Locate the cell with the specified text and output its (X, Y) center coordinate. 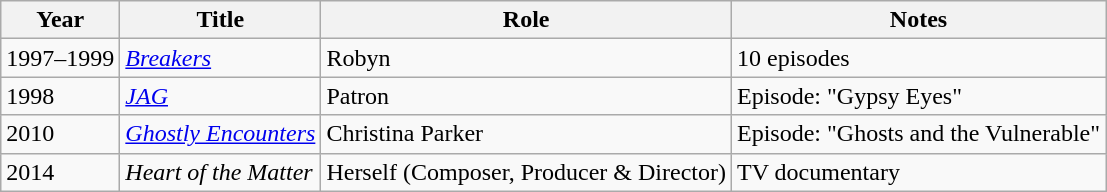
2010 (60, 134)
Christina Parker (526, 134)
1997–1999 (60, 58)
10 episodes (919, 58)
Heart of the Matter (220, 172)
TV documentary (919, 172)
2014 (60, 172)
Ghostly Encounters (220, 134)
Patron (526, 96)
Herself (Composer, Producer & Director) (526, 172)
Year (60, 20)
Episode: "Ghosts and the Vulnerable" (919, 134)
Breakers (220, 58)
Role (526, 20)
JAG (220, 96)
Title (220, 20)
Episode: "Gypsy Eyes" (919, 96)
Robyn (526, 58)
Notes (919, 20)
1998 (60, 96)
